Find where the given text appears and provide that cell's center as (X, Y) coordinate. 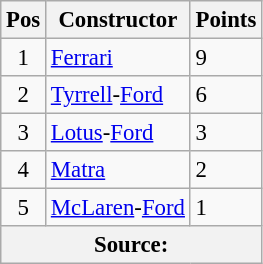
Pos (24, 20)
Matra (118, 170)
Tyrrell-Ford (118, 95)
McLaren-Ford (118, 208)
4 (24, 170)
Constructor (118, 20)
6 (226, 95)
Ferrari (118, 58)
Lotus-Ford (118, 133)
Source: (132, 245)
9 (226, 58)
Points (226, 20)
5 (24, 208)
